From the cell containing the given text, extract its center point as [X, Y] coordinate. 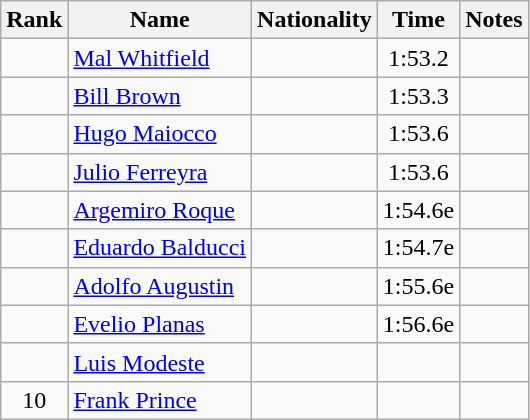
Nationality [315, 20]
1:54.7e [418, 248]
Eduardo Balducci [160, 248]
1:56.6e [418, 324]
Hugo Maiocco [160, 134]
Rank [34, 20]
Julio Ferreyra [160, 172]
Frank Prince [160, 400]
1:54.6e [418, 210]
Adolfo Augustin [160, 286]
1:53.3 [418, 96]
Time [418, 20]
1:53.2 [418, 58]
Notes [494, 20]
Argemiro Roque [160, 210]
Mal Whitfield [160, 58]
Luis Modeste [160, 362]
1:55.6e [418, 286]
10 [34, 400]
Name [160, 20]
Bill Brown [160, 96]
Evelio Planas [160, 324]
